Detect which cell encompasses the target text, then output its (x, y) center coordinate. 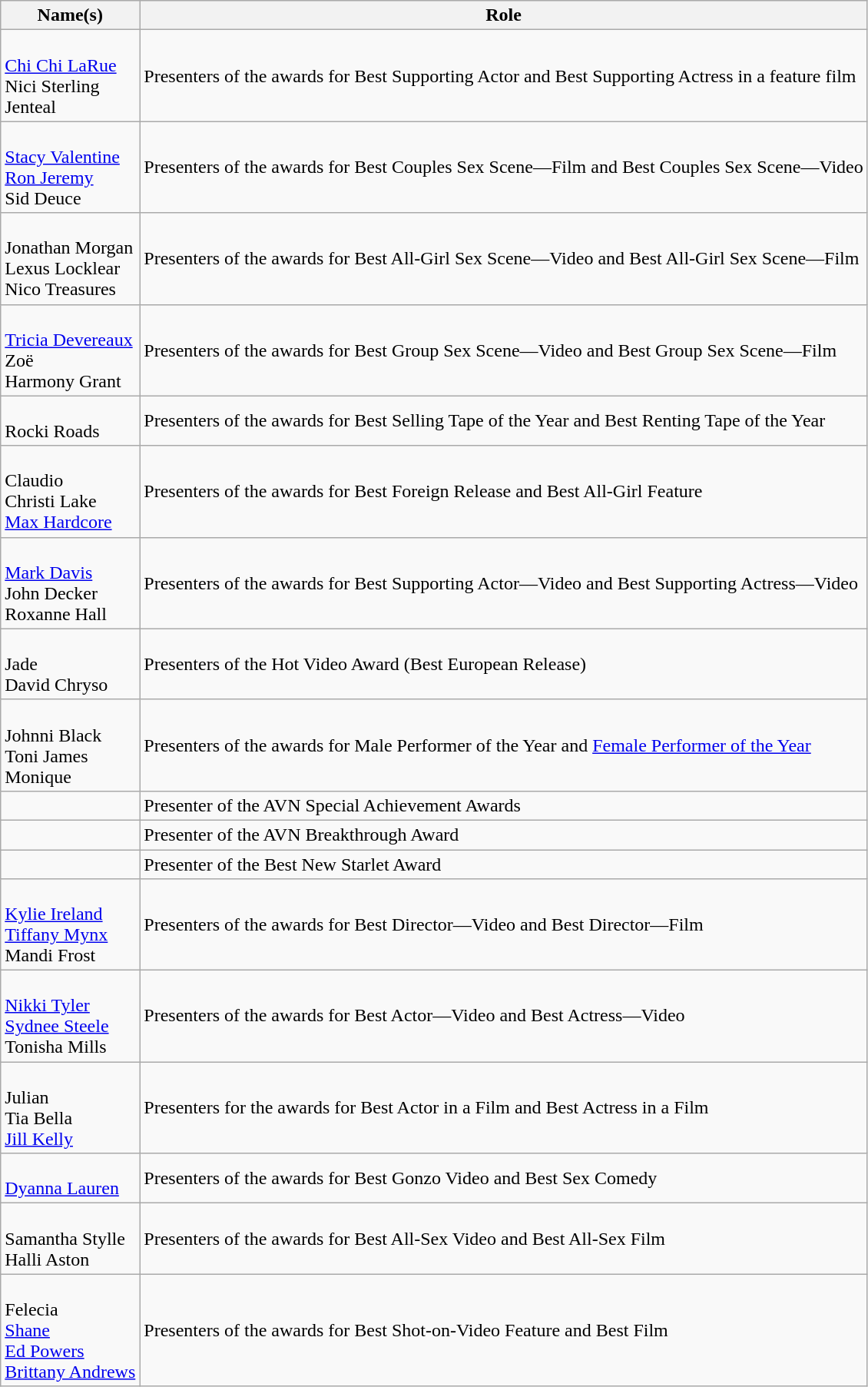
Presenters of the Hot Video Award (Best European Release) (504, 664)
Presenters of the awards for Best Shot-on-Video Feature and Best Film (504, 1330)
Dyanna Lauren (71, 1179)
Chi Chi LaRueNici SterlingJenteal (71, 75)
Tricia DevereauxZoëHarmony Grant (71, 350)
ClaudioChristi LakeMax Hardcore (71, 492)
Nikki TylerSydnee SteeleTonisha Mills (71, 1016)
Presenters of the awards for Best Couples Sex Scene—Film and Best Couples Sex Scene—Video (504, 168)
Name(s) (71, 15)
Rocki Roads (71, 421)
Presenter of the AVN Special Achievement Awards (504, 805)
Presenters of the awards for Best Supporting Actor—Video and Best Supporting Actress—Video (504, 582)
Mark DavisJohn DeckerRoxanne Hall (71, 582)
JadeDavid Chryso (71, 664)
FeleciaShaneEd PowersBrittany Andrews (71, 1330)
Presenters of the awards for Best Selling Tape of the Year and Best Renting Tape of the Year (504, 421)
Presenters of the awards for Best Foreign Release and Best All-Girl Feature (504, 492)
Kylie IrelandTiffany MynxMandi Frost (71, 925)
Presenters of the awards for Best All-Girl Sex Scene—Video and Best All-Girl Sex Scene—Film (504, 258)
JulianTia BellaJill Kelly (71, 1108)
Presenters of the awards for Best Group Sex Scene—Video and Best Group Sex Scene—Film (504, 350)
Presenters for the awards for Best Actor in a Film and Best Actress in a Film (504, 1108)
Jonathan MorganLexus LocklearNico Treasures (71, 258)
Presenters of the awards for Best Director—Video and Best Director—Film (504, 925)
Role (504, 15)
Stacy ValentineRon JeremySid Deuce (71, 168)
Presenters of the awards for Best Supporting Actor and Best Supporting Actress in a feature film (504, 75)
Samantha StylleHalli Aston (71, 1239)
Johnni BlackToni JamesMonique (71, 745)
Presenters of the awards for Best All-Sex Video and Best All-Sex Film (504, 1239)
Presenter of the AVN Breakthrough Award (504, 835)
Presenters of the awards for Best Actor—Video and Best Actress—Video (504, 1016)
Presenters of the awards for Best Gonzo Video and Best Sex Comedy (504, 1179)
Presenter of the Best New Starlet Award (504, 864)
Presenters of the awards for Male Performer of the Year and Female Performer of the Year (504, 745)
